Return [X, Y] of the center of cell containing provided text 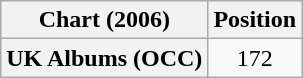
Chart (2006) [104, 20]
UK Albums (OCC) [104, 58]
172 [255, 58]
Position [255, 20]
